Locate the cell with the specified text and output its [x, y] center coordinate. 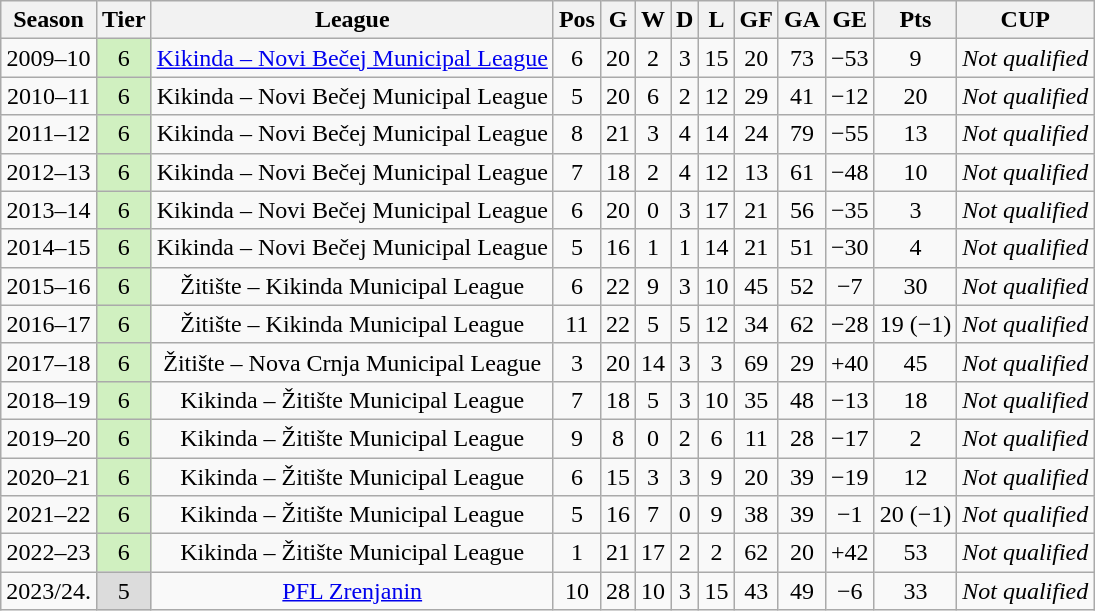
2014–15 [49, 248]
G [618, 20]
2012–13 [49, 172]
W [654, 20]
2018–19 [49, 400]
−55 [850, 134]
GE [850, 20]
−6 [850, 591]
52 [802, 286]
−30 [850, 248]
34 [756, 324]
41 [802, 96]
−17 [850, 438]
2017–18 [49, 362]
−12 [850, 96]
38 [756, 515]
20 (−1) [916, 515]
73 [802, 58]
PFL Zrenjanin [352, 591]
30 [916, 286]
−35 [850, 210]
−13 [850, 400]
2021–22 [49, 515]
43 [756, 591]
Pos [576, 20]
D [685, 20]
Season [49, 20]
61 [802, 172]
+40 [850, 362]
2016–17 [49, 324]
53 [916, 553]
2015–16 [49, 286]
48 [802, 400]
Pts [916, 20]
51 [802, 248]
2010–11 [49, 96]
2019–20 [49, 438]
24 [756, 134]
L [716, 20]
League [352, 20]
−7 [850, 286]
GF [756, 20]
GA [802, 20]
2020–21 [49, 477]
19 (−1) [916, 324]
33 [916, 591]
CUP [1026, 20]
+42 [850, 553]
79 [802, 134]
−53 [850, 58]
2011–12 [49, 134]
−48 [850, 172]
−19 [850, 477]
2009–10 [49, 58]
Tier [124, 20]
56 [802, 210]
69 [756, 362]
2013–14 [49, 210]
49 [802, 591]
−28 [850, 324]
−1 [850, 515]
35 [756, 400]
2022–23 [49, 553]
Žitište – Nova Crnja Municipal League [352, 362]
2023/24. [49, 591]
